Output the (x, y) coordinate of the center of the cell containing the given text.  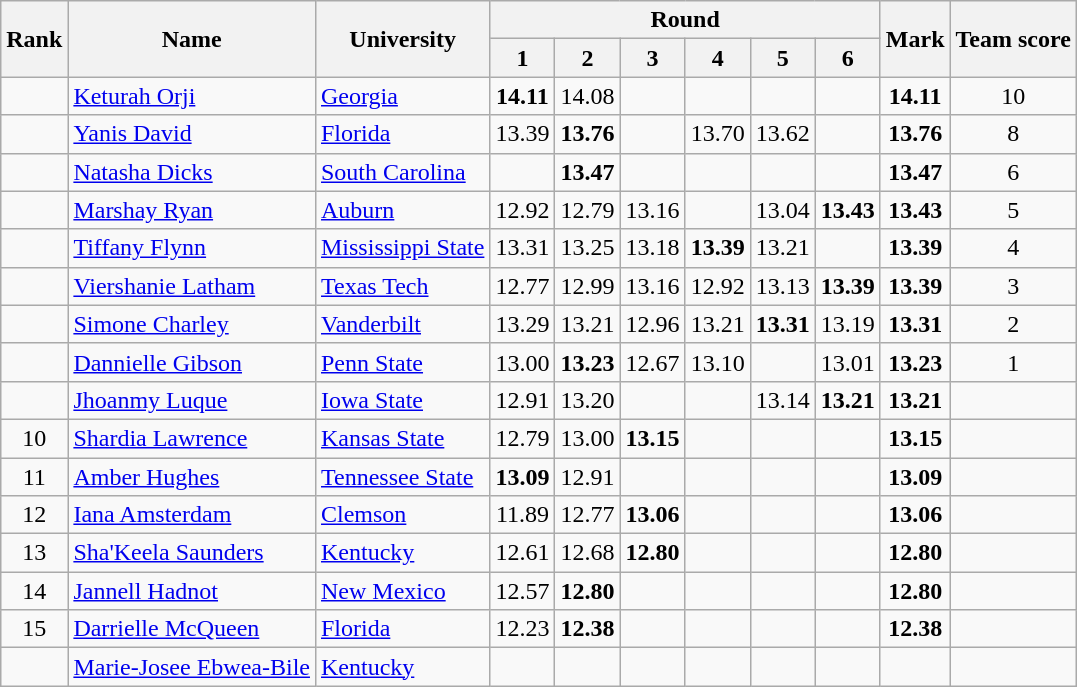
Penn State (402, 362)
Iana Amsterdam (192, 515)
14.08 (588, 96)
13.01 (848, 362)
Sha'Keela Saunders (192, 553)
Natasha Dicks (192, 172)
Mississippi State (402, 248)
Vanderbilt (402, 324)
Yanis David (192, 134)
Rank (34, 39)
13.62 (782, 134)
Simone Charley (192, 324)
University (402, 39)
11.89 (522, 515)
Jhoanmy Luque (192, 400)
Dannielle Gibson (192, 362)
Auburn (402, 210)
12.57 (522, 591)
Darrielle McQueen (192, 629)
Georgia (402, 96)
Viershanie Latham (192, 286)
13.29 (522, 324)
12 (34, 515)
Clemson (402, 515)
13.25 (588, 248)
Round (685, 20)
13.13 (782, 286)
Shardia Lawrence (192, 438)
Tennessee State (402, 477)
13.04 (782, 210)
12.67 (652, 362)
Iowa State (402, 400)
New Mexico (402, 591)
South Carolina (402, 172)
8 (1013, 134)
Keturah Orji (192, 96)
12.23 (522, 629)
13 (34, 553)
11 (34, 477)
Name (192, 39)
Texas Tech (402, 286)
14 (34, 591)
13.19 (848, 324)
13.10 (718, 362)
12.96 (652, 324)
12.61 (522, 553)
12.99 (588, 286)
Team score (1013, 39)
Marshay Ryan (192, 210)
13.20 (588, 400)
Amber Hughes (192, 477)
13.14 (782, 400)
12.68 (588, 553)
Jannell Hadnot (192, 591)
13.70 (718, 134)
Mark (915, 39)
13.18 (652, 248)
Kansas State (402, 438)
15 (34, 629)
Tiffany Flynn (192, 248)
Marie-Josee Ebwea-Bile (192, 667)
